Find where the given text appears and provide that cell's center as [x, y] coordinate. 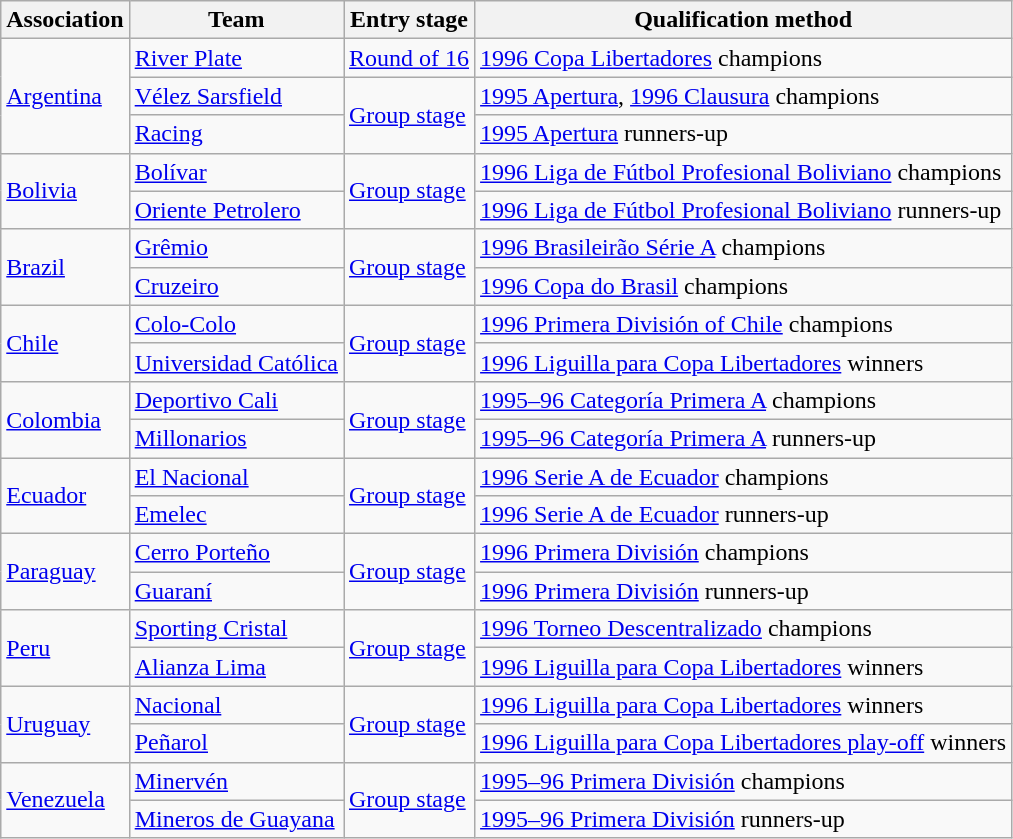
Entry stage [410, 20]
Millonarios [236, 438]
1996 Liga de Fútbol Profesional Boliviano champions [744, 172]
Oriente Petrolero [236, 210]
Paraguay [65, 572]
Cruzeiro [236, 286]
River Plate [236, 58]
1996 Copa Libertadores champions [744, 58]
Deportivo Cali [236, 400]
El Nacional [236, 477]
Brazil [65, 267]
Racing [236, 134]
1996 Torneo Descentralizado champions [744, 629]
Emelec [236, 515]
Round of 16 [410, 58]
Venezuela [65, 800]
1996 Primera División runners-up [744, 591]
1996 Liguilla para Copa Libertadores play-off winners [744, 743]
Bolivia [65, 191]
Argentina [65, 96]
Alianza Lima [236, 667]
Minervén [236, 781]
Bolívar [236, 172]
Chile [65, 343]
Association [65, 20]
Peñarol [236, 743]
Uruguay [65, 724]
Cerro Porteño [236, 553]
Guaraní [236, 591]
Universidad Católica [236, 362]
Mineros de Guayana [236, 819]
Sporting Cristal [236, 629]
Nacional [236, 705]
Grêmio [236, 248]
Team [236, 20]
1996 Primera División of Chile champions [744, 324]
1995 Apertura runners-up [744, 134]
1996 Serie A de Ecuador champions [744, 477]
1995–96 Categoría Primera A champions [744, 400]
Peru [65, 648]
Ecuador [65, 496]
Qualification method [744, 20]
1996 Brasileirão Série A champions [744, 248]
Vélez Sarsfield [236, 96]
1995–96 Categoría Primera A runners-up [744, 438]
1996 Primera División champions [744, 553]
1995 Apertura, 1996 Clausura champions [744, 96]
1995–96 Primera División champions [744, 781]
Colombia [65, 419]
Colo-Colo [236, 324]
1996 Copa do Brasil champions [744, 286]
1996 Liga de Fútbol Profesional Boliviano runners-up [744, 210]
1995–96 Primera División runners-up [744, 819]
1996 Serie A de Ecuador runners-up [744, 515]
